From the cell containing the given text, extract its center point as [x, y] coordinate. 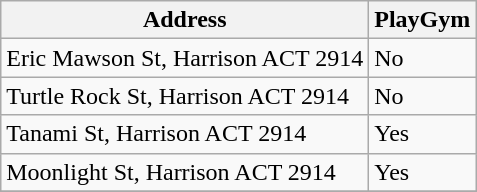
Moonlight St, Harrison ACT 2914 [185, 172]
Turtle Rock St, Harrison ACT 2914 [185, 96]
Eric Mawson St, Harrison ACT 2914 [185, 58]
Tanami St, Harrison ACT 2914 [185, 134]
PlayGym [422, 20]
Address [185, 20]
